Pinpoint the cell where the given text exists, returning its [X, Y] midpoint coordinate. 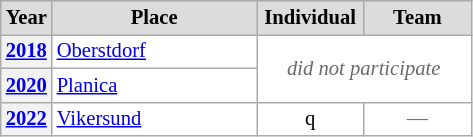
Team [418, 17]
Year [26, 17]
— [418, 119]
Place [154, 17]
2022 [26, 119]
2020 [26, 85]
Planica [154, 85]
Individual [310, 17]
did not participate [363, 68]
q [310, 119]
2018 [26, 51]
Vikersund [154, 119]
Oberstdorf [154, 51]
